Determine the (x, y) coordinate at the center of the cell enclosing the given text.  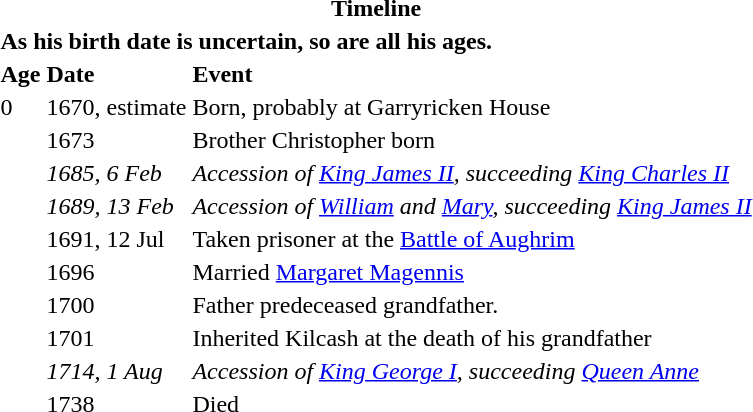
1691, 12 Jul (116, 239)
Married Margaret Magennis (472, 272)
1670, estimate (116, 107)
Date (116, 74)
1701 (116, 338)
1696 (116, 272)
Event (472, 74)
Accession of William and Mary, succeeding King James II (472, 206)
1673 (116, 140)
1714, 1 Aug (116, 371)
Accession of King George I, succeeding Queen Anne (472, 371)
1685, 6 Feb (116, 173)
Father predeceased grandfather. (472, 305)
Accession of King James II, succeeding King Charles II (472, 173)
Born, probably at Garryricken House (472, 107)
Taken prisoner at the Battle of Aughrim (472, 239)
1689, 13 Feb (116, 206)
Inherited Kilcash at the death of his grandfather (472, 338)
1700 (116, 305)
Brother Christopher born (472, 140)
